For the text-containing cell, return its midpoint in (X, Y) coordinate format. 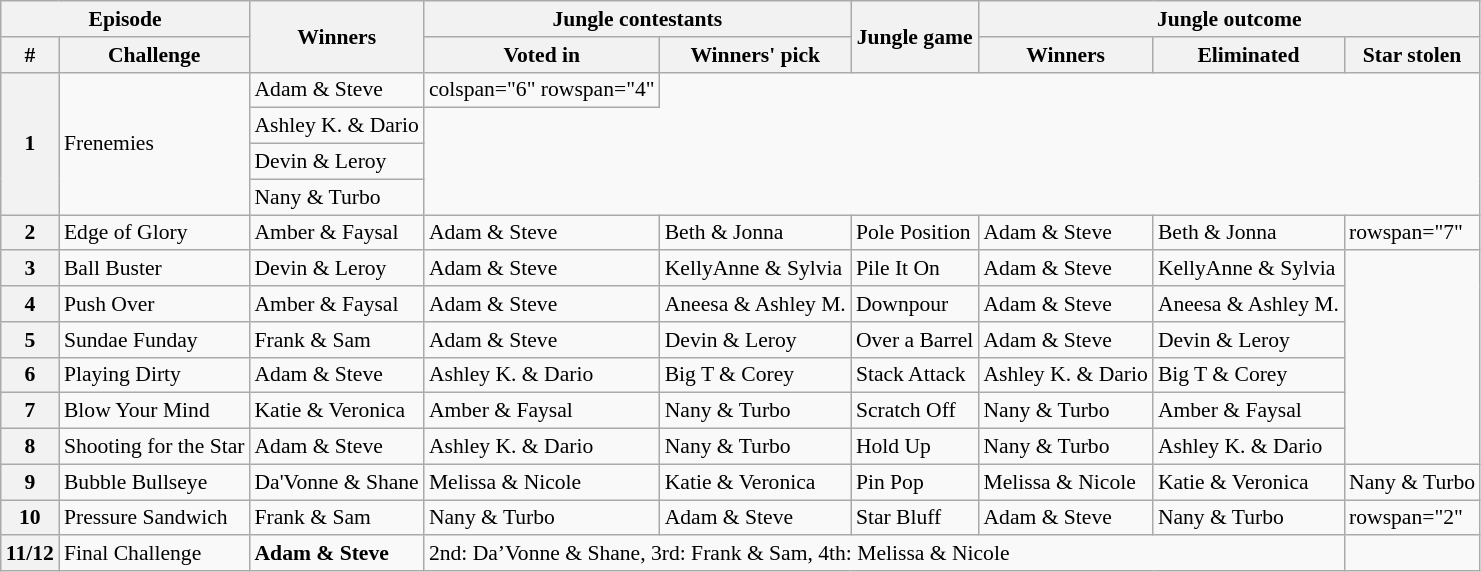
Episode (126, 19)
Ball Buster (154, 269)
Over a Barrel (915, 340)
Jungle outcome (1229, 19)
6 (30, 375)
11/12 (30, 554)
Stack Attack (915, 375)
colspan="6" rowspan="4" (542, 90)
2 (30, 233)
8 (30, 447)
Pressure Sandwich (154, 518)
4 (30, 304)
Bubble Bullseye (154, 482)
rowspan="2" (1412, 518)
rowspan="7" (1412, 233)
Sundae Funday (154, 340)
Final Challenge (154, 554)
Scratch Off (915, 411)
Downpour (915, 304)
Shooting for the Star (154, 447)
2nd: Da’Vonne & Shane, 3rd: Frank & Sam, 4th: Melissa & Nicole (884, 554)
Hold Up (915, 447)
Challenge (154, 55)
Pole Position (915, 233)
# (30, 55)
1 (30, 143)
Voted in (542, 55)
Star Bluff (915, 518)
Edge of Glory (154, 233)
9 (30, 482)
Winners' pick (756, 55)
Pile It On (915, 269)
Jungle game (915, 36)
Push Over (154, 304)
Eliminated (1248, 55)
5 (30, 340)
10 (30, 518)
7 (30, 411)
Pin Pop (915, 482)
3 (30, 269)
Jungle contestants (638, 19)
Playing Dirty (154, 375)
Blow Your Mind (154, 411)
Da'Vonne & Shane (336, 482)
Frenemies (154, 143)
Star stolen (1412, 55)
